Identify which cell holds the provided text, then report its [x, y] central coordinate. 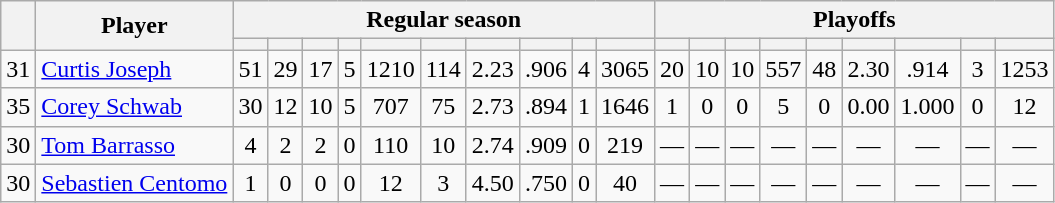
1210 [390, 69]
3065 [626, 69]
.909 [546, 145]
110 [390, 145]
17 [320, 69]
2.74 [492, 145]
20 [672, 69]
.894 [546, 107]
40 [626, 183]
Curtis Joseph [134, 69]
75 [443, 107]
Playoffs [855, 20]
48 [824, 69]
Player [134, 26]
219 [626, 145]
Sebastien Centomo [134, 183]
29 [286, 69]
.906 [546, 69]
.914 [928, 69]
1646 [626, 107]
2.23 [492, 69]
2.30 [868, 69]
4.50 [492, 183]
Regular season [444, 20]
0.00 [868, 107]
35 [18, 107]
1253 [1024, 69]
557 [784, 69]
114 [443, 69]
31 [18, 69]
2.73 [492, 107]
1.000 [928, 107]
Tom Barrasso [134, 145]
.750 [546, 183]
707 [390, 107]
51 [250, 69]
Corey Schwab [134, 107]
